Scan for the cell matching the given text and deliver its (x, y) coordinate at center. 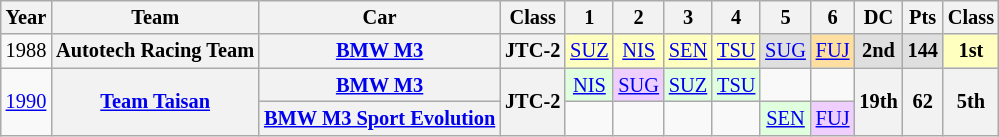
5 (785, 17)
5th (971, 102)
4 (736, 17)
BMW M3 Sport Evolution (380, 118)
Pts (923, 17)
1 (589, 17)
1990 (26, 102)
Car (380, 17)
62 (923, 102)
2nd (878, 51)
Team Taisan (155, 102)
2 (638, 17)
144 (923, 51)
Year (26, 17)
19th (878, 102)
Autotech Racing Team (155, 51)
DC (878, 17)
1988 (26, 51)
1st (971, 51)
6 (833, 17)
3 (688, 17)
Team (155, 17)
